Return the [X, Y] coordinate for the center point of the cell that contains the specified text.  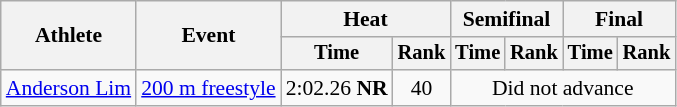
200 m freestyle [208, 88]
Did not advance [562, 88]
Event [208, 36]
40 [422, 88]
Heat [366, 19]
2:02.26 NR [337, 88]
Anderson Lim [68, 88]
Final [619, 19]
Athlete [68, 36]
Semifinal [506, 19]
